For the text-containing cell, return its midpoint in [X, Y] coordinate format. 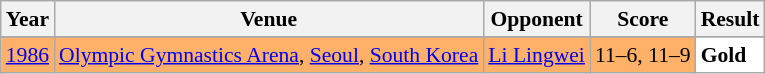
Score [643, 19]
Gold [730, 55]
11–6, 11–9 [643, 55]
Olympic Gymnastics Arena, Seoul, South Korea [268, 55]
Result [730, 19]
Li Lingwei [536, 55]
Opponent [536, 19]
Year [28, 19]
1986 [28, 55]
Venue [268, 19]
